Capture the cell that displays the provided text and extract its [X, Y] central coordinate. 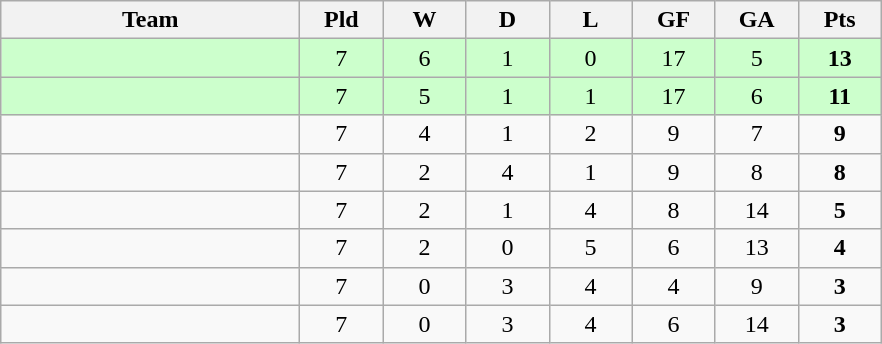
D [508, 20]
11 [840, 96]
GF [674, 20]
Pld [342, 20]
Team [150, 20]
Pts [840, 20]
GA [756, 20]
W [424, 20]
L [590, 20]
